Extract the (X, Y) coordinate from the center of the cell holding the provided text.  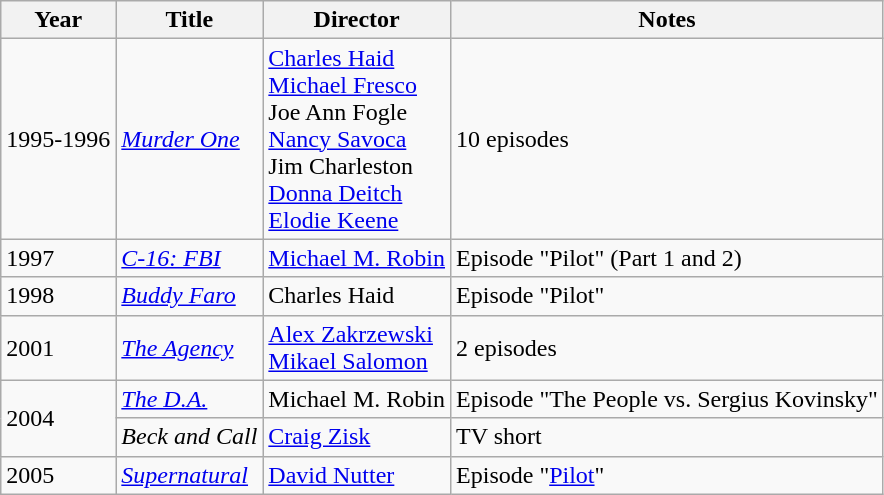
Title (190, 20)
Beck and Call (190, 437)
The D.A. (190, 399)
Charles Haid (357, 296)
David Nutter (357, 475)
2004 (58, 418)
Episode "The People vs. Sergius Kovinsky" (668, 399)
Notes (668, 20)
2 episodes (668, 348)
10 episodes (668, 139)
Director (357, 20)
The Agency (190, 348)
Supernatural (190, 475)
Episode "Pilot" (Part 1 and 2) (668, 258)
Charles HaidMichael FrescoJoe Ann FogleNancy SavocaJim CharlestonDonna DeitchElodie Keene (357, 139)
2005 (58, 475)
Buddy Faro (190, 296)
1998 (58, 296)
2001 (58, 348)
1995-1996 (58, 139)
Year (58, 20)
Alex ZakrzewskiMikael Salomon (357, 348)
Murder One (190, 139)
Craig Zisk (357, 437)
1997 (58, 258)
C-16: FBI (190, 258)
TV short (668, 437)
